Determine the [X, Y] coordinate at the center of the cell enclosing the given text.  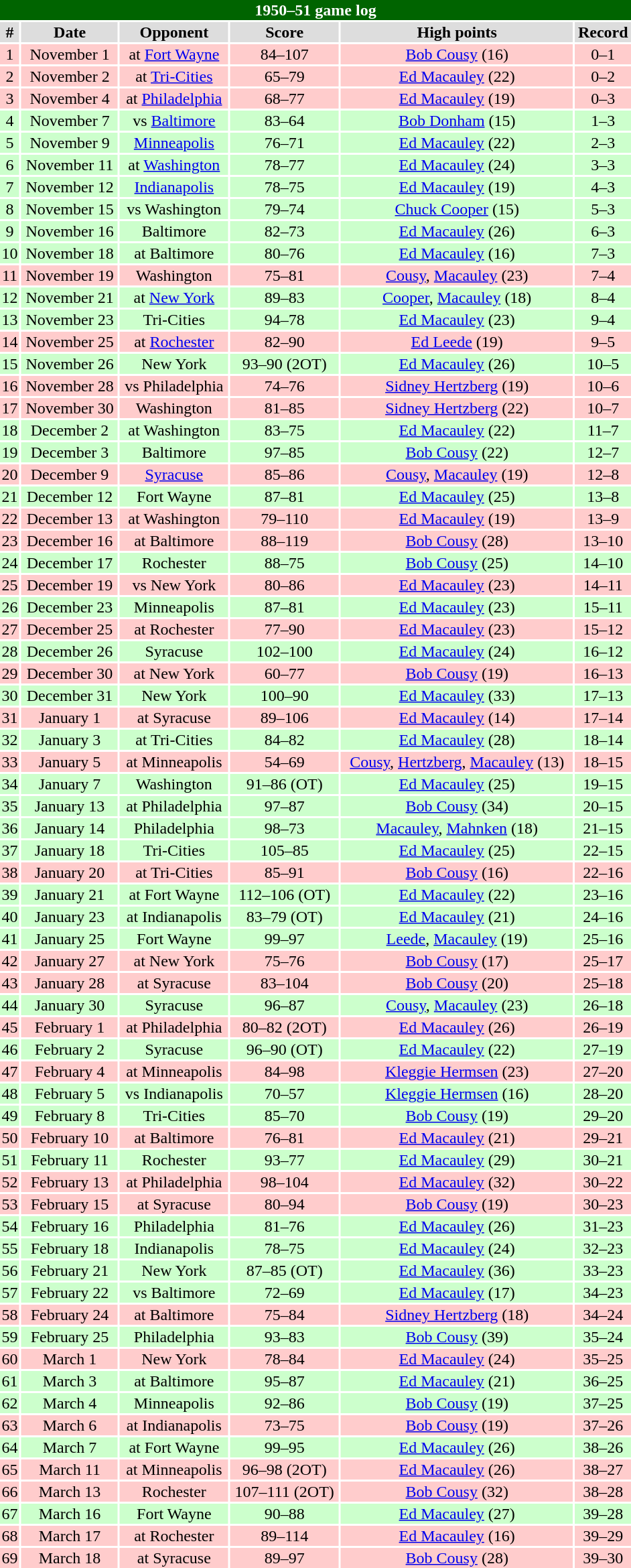
89–106 [285, 718]
Bob Cousy (20) [457, 983]
52 [9, 1182]
97–85 [285, 452]
77–90 [285, 629]
Score [285, 32]
29–20 [603, 1116]
32 [9, 740]
4–3 [603, 187]
Sidney Hertzberg (22) [457, 408]
34–24 [603, 1315]
Ed Macauley (33) [457, 696]
Ed Macauley (29) [457, 1160]
Sidney Hertzberg (19) [457, 386]
67 [9, 1514]
9–5 [603, 342]
December 3 [70, 452]
85–86 [285, 474]
March 6 [70, 1425]
0–2 [603, 76]
16–12 [603, 651]
98–104 [285, 1182]
Cousy, Macauley (19) [457, 474]
January 28 [70, 983]
42 [9, 961]
80–94 [285, 1204]
37–26 [603, 1425]
March 7 [70, 1447]
Kleggie Hermsen (16) [457, 1094]
33 [9, 762]
December 19 [70, 585]
18–14 [603, 740]
Bob Cousy (17) [457, 961]
November 28 [70, 386]
31–23 [603, 1226]
59 [9, 1337]
20 [9, 474]
December 23 [70, 607]
60 [9, 1359]
32–23 [603, 1248]
7–3 [603, 253]
0–3 [603, 99]
83–64 [285, 121]
February 10 [70, 1138]
# [9, 32]
82–73 [285, 231]
December 13 [70, 519]
10–5 [603, 364]
February 18 [70, 1248]
102–100 [285, 651]
93–77 [285, 1160]
Record [603, 32]
November 15 [70, 209]
November 9 [70, 143]
9–4 [603, 320]
17 [9, 408]
43 [9, 983]
25–17 [603, 961]
63 [9, 1425]
12–7 [603, 452]
December 2 [70, 430]
73–75 [285, 1425]
65–79 [285, 76]
23–16 [603, 895]
96–87 [285, 1005]
25–18 [603, 983]
March 3 [70, 1381]
13–8 [603, 497]
19–15 [603, 784]
March 1 [70, 1359]
90–88 [285, 1514]
105–85 [285, 850]
February 16 [70, 1226]
January 23 [70, 917]
18 [9, 430]
Date [70, 32]
74–76 [285, 386]
Ed Macauley (17) [457, 1293]
88–119 [285, 541]
30–23 [603, 1204]
83–79 (OT) [285, 917]
54 [9, 1226]
High points [457, 32]
December 16 [70, 541]
February 11 [70, 1160]
68–77 [285, 99]
13–9 [603, 519]
December 17 [70, 563]
6–3 [603, 231]
80–82 (2OT) [285, 1027]
100–90 [285, 696]
10–7 [603, 408]
69 [9, 1558]
91–86 (OT) [285, 784]
38–27 [603, 1469]
February 5 [70, 1094]
Opponent [174, 32]
January 30 [70, 1005]
13 [9, 320]
2–3 [603, 143]
33–23 [603, 1270]
December 25 [70, 629]
89–97 [285, 1558]
80–86 [285, 585]
93–90 (2OT) [285, 364]
56 [9, 1270]
16 [9, 386]
February 24 [70, 1315]
39–29 [603, 1536]
March 16 [70, 1514]
99–97 [285, 939]
15–12 [603, 629]
75–84 [285, 1315]
Bob Cousy (22) [457, 452]
22–15 [603, 850]
58 [9, 1315]
38–28 [603, 1492]
November 30 [70, 408]
12 [9, 298]
Sidney Hertzberg (18) [457, 1315]
February 25 [70, 1337]
Chuck Cooper (15) [457, 209]
64 [9, 1447]
December 31 [70, 696]
March 13 [70, 1492]
December 30 [70, 673]
March 18 [70, 1558]
15 [9, 364]
39 [9, 895]
Ed Macauley (28) [457, 740]
vs New York [174, 585]
March 11 [70, 1469]
55 [9, 1248]
22–16 [603, 872]
Bob Cousy (34) [457, 806]
February 2 [70, 1049]
November 4 [70, 99]
14 [9, 342]
November 19 [70, 275]
23 [9, 541]
82–90 [285, 342]
62 [9, 1403]
46 [9, 1049]
48 [9, 1094]
39–30 [603, 1558]
November 23 [70, 320]
11–7 [603, 430]
66 [9, 1492]
5 [9, 143]
January 3 [70, 740]
35–24 [603, 1337]
January 14 [70, 828]
29–21 [603, 1138]
15–11 [603, 607]
81–76 [285, 1226]
5–3 [603, 209]
47 [9, 1071]
0–1 [603, 54]
112–106 (OT) [285, 895]
50 [9, 1138]
37 [9, 850]
7–4 [603, 275]
41 [9, 939]
26–18 [603, 1005]
30 [9, 696]
20–15 [603, 806]
13–10 [603, 541]
February 13 [70, 1182]
8 [9, 209]
36–25 [603, 1381]
51 [9, 1160]
Macauley, Mahnken (18) [457, 828]
4 [9, 121]
11 [9, 275]
80–76 [285, 253]
24–16 [603, 917]
38 [9, 872]
14–10 [603, 563]
85–70 [285, 1116]
28 [9, 651]
35 [9, 806]
3 [9, 99]
March 17 [70, 1536]
November 7 [70, 121]
Ed Macauley (27) [457, 1514]
45 [9, 1027]
24 [9, 563]
88–75 [285, 563]
31 [9, 718]
16–13 [603, 673]
12–8 [603, 474]
vs Philadelphia [174, 386]
34–23 [603, 1293]
54–69 [285, 762]
17–14 [603, 718]
93–83 [285, 1337]
December 12 [70, 497]
November 21 [70, 298]
1 [9, 54]
96–90 (OT) [285, 1049]
Cooper, Macauley (18) [457, 298]
78–84 [285, 1359]
89–83 [285, 298]
99–95 [285, 1447]
70–57 [285, 1094]
19 [9, 452]
Ed Macauley (32) [457, 1182]
34 [9, 784]
17–13 [603, 696]
January 25 [70, 939]
Ed Leede (19) [457, 342]
98–73 [285, 828]
18–15 [603, 762]
60–77 [285, 673]
February 15 [70, 1204]
30–22 [603, 1182]
Bob Cousy (25) [457, 563]
65 [9, 1469]
83–104 [285, 983]
February 4 [70, 1071]
22 [9, 519]
Ed Macauley (14) [457, 718]
December 9 [70, 474]
December 26 [70, 651]
26 [9, 607]
76–71 [285, 143]
29 [9, 673]
January 7 [70, 784]
Kleggie Hermsen (23) [457, 1071]
61 [9, 1381]
37–25 [603, 1403]
79–74 [285, 209]
72–69 [285, 1293]
78–77 [285, 165]
vs Washington [174, 209]
28–20 [603, 1094]
January 5 [70, 762]
November 25 [70, 342]
38–26 [603, 1447]
84–107 [285, 54]
3–3 [603, 165]
94–78 [285, 320]
January 1 [70, 718]
44 [9, 1005]
Bob Donham (15) [457, 121]
February 22 [70, 1293]
January 18 [70, 850]
Cousy, Hertzberg, Macauley (13) [457, 762]
Leede, Macauley (19) [457, 939]
53 [9, 1204]
36 [9, 828]
39–28 [603, 1514]
February 21 [70, 1270]
vs Indianapolis [174, 1094]
November 18 [70, 253]
10 [9, 253]
February 1 [70, 1027]
84–98 [285, 1071]
March 4 [70, 1403]
79–110 [285, 519]
107–111 (2OT) [285, 1492]
25–16 [603, 939]
25 [9, 585]
83–75 [285, 430]
7 [9, 187]
26–19 [603, 1027]
9 [9, 231]
84–82 [285, 740]
1–3 [603, 121]
January 13 [70, 806]
November 11 [70, 165]
November 26 [70, 364]
75–76 [285, 961]
1950–51 game log [315, 10]
8–4 [603, 298]
85–91 [285, 872]
November 1 [70, 54]
21–15 [603, 828]
49 [9, 1116]
February 8 [70, 1116]
76–81 [285, 1138]
Ed Macauley (36) [457, 1270]
November 12 [70, 187]
97–87 [285, 806]
81–85 [285, 408]
6 [9, 165]
January 21 [70, 895]
87–85 (OT) [285, 1270]
57 [9, 1293]
January 27 [70, 961]
95–87 [285, 1381]
14–11 [603, 585]
27 [9, 629]
January 20 [70, 872]
November 16 [70, 231]
November 2 [70, 76]
68 [9, 1536]
89–114 [285, 1536]
30–21 [603, 1160]
40 [9, 917]
2 [9, 76]
10–6 [603, 386]
27–20 [603, 1071]
35–25 [603, 1359]
21 [9, 497]
75–81 [285, 275]
Bob Cousy (32) [457, 1492]
Bob Cousy (39) [457, 1337]
27–19 [603, 1049]
96–98 (2OT) [285, 1469]
92–86 [285, 1403]
